Detect which cell encompasses the target text, then output its (X, Y) center coordinate. 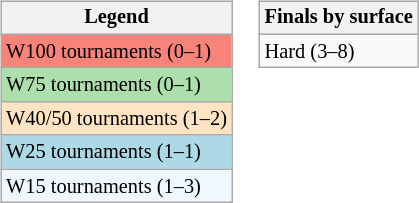
Finals by surface (339, 18)
W25 tournaments (1–1) (116, 152)
W75 tournaments (0–1) (116, 85)
W15 tournaments (1–3) (116, 186)
W40/50 tournaments (1–2) (116, 119)
Legend (116, 18)
W100 tournaments (0–1) (116, 51)
Hard (3–8) (339, 51)
